Extract the [X, Y] coordinate from the center of the cell holding the provided text.  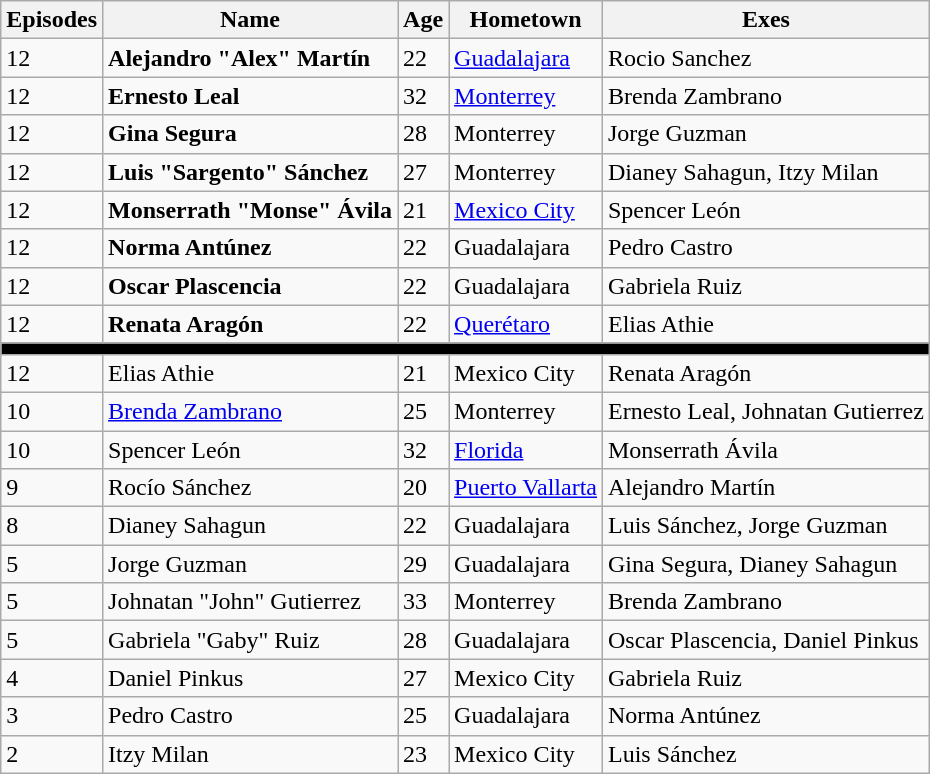
Querétaro [526, 324]
20 [424, 488]
2 [52, 754]
Oscar Plascencia [250, 286]
3 [52, 716]
Alejandro Martín [766, 488]
Rocío Sánchez [250, 488]
Hometown [526, 20]
Age [424, 20]
Ernesto Leal, Johnatan Gutierrez [766, 411]
Gina Segura, Dianey Sahagun [766, 564]
Luis Sánchez [766, 754]
8 [52, 526]
Daniel Pinkus [250, 678]
Luis Sánchez, Jorge Guzman [766, 526]
Dianey Sahagun [250, 526]
Ernesto Leal [250, 96]
Dianey Sahagun, Itzy Milan [766, 172]
Johnatan "John" Gutierrez [250, 602]
Luis "Sargento" Sánchez [250, 172]
Episodes [52, 20]
Monserrath "Monse" Ávila [250, 210]
Florida [526, 449]
Exes [766, 20]
Monserrath Ávila [766, 449]
Gabriela "Gaby" Ruiz [250, 640]
Oscar Plascencia, Daniel Pinkus [766, 640]
33 [424, 602]
Alejandro "Alex" Martín [250, 58]
9 [52, 488]
Name [250, 20]
Itzy Milan [250, 754]
Puerto Vallarta [526, 488]
23 [424, 754]
29 [424, 564]
4 [52, 678]
Gina Segura [250, 134]
Rocio Sanchez [766, 58]
